Scan for the cell matching the given text and deliver its (X, Y) coordinate at center. 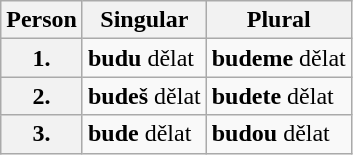
3. (42, 134)
Person (42, 20)
2. (42, 96)
1. (42, 58)
Plural (278, 20)
budeš dělat (144, 96)
budeme dělat (278, 58)
budou dělat (278, 134)
Singular (144, 20)
budu dělat (144, 58)
budete dělat (278, 96)
bude dělat (144, 134)
